Return the (X, Y) coordinate for the center point of the cell that contains the specified text.  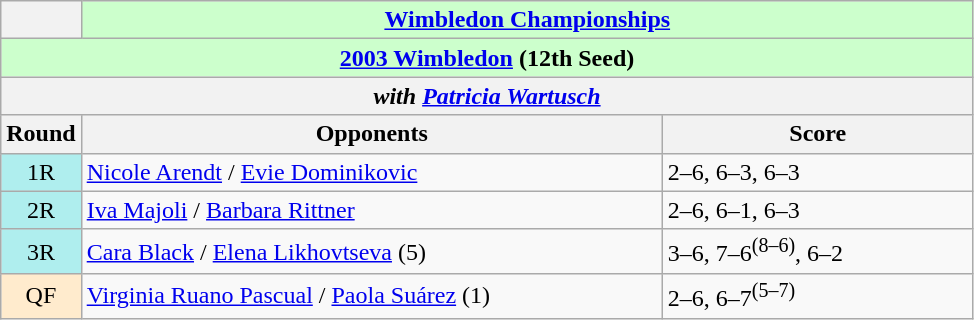
Cara Black / Elena Likhovtseva (5) (372, 252)
Score (818, 134)
2–6, 6–1, 6–3 (818, 210)
3–6, 7–6(8–6), 6–2 (818, 252)
Wimbledon Championships (527, 20)
Virginia Ruano Pascual / Paola Suárez (1) (372, 296)
QF (41, 296)
Iva Majoli / Barbara Rittner (372, 210)
2003 Wimbledon (12th Seed) (488, 58)
2R (41, 210)
1R (41, 172)
Opponents (372, 134)
3R (41, 252)
Round (41, 134)
Nicole Arendt / Evie Dominikovic (372, 172)
with Patricia Wartusch (488, 96)
2–6, 6–3, 6–3 (818, 172)
2–6, 6–7(5–7) (818, 296)
